Scan for the cell matching the given text and deliver its [X, Y] coordinate at center. 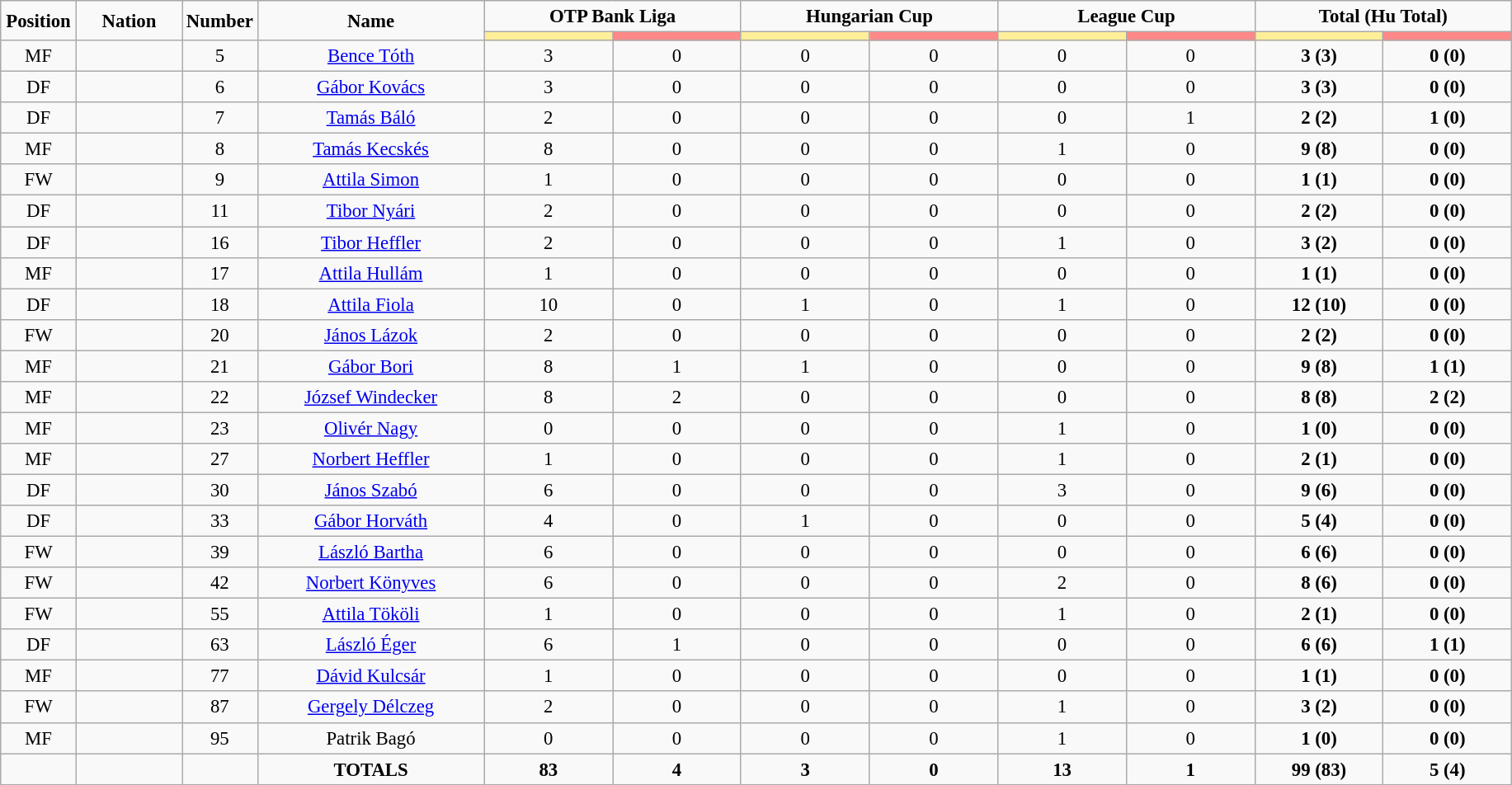
16 [220, 242]
10 [549, 304]
Tibor Nyári [371, 211]
95 [220, 738]
12 (10) [1319, 304]
TOTALS [371, 769]
Patrik Bagó [371, 738]
Number [220, 21]
Dávid Kulcsár [371, 676]
63 [220, 645]
7 [220, 118]
33 [220, 521]
Gábor Horváth [371, 521]
Name [371, 21]
Attila Hullám [371, 273]
Tibor Heffler [371, 242]
5 [220, 56]
OTP Bank Liga [612, 16]
20 [220, 335]
27 [220, 459]
55 [220, 614]
8 (6) [1319, 583]
Bence Tóth [371, 56]
Norbert Heffler [371, 459]
Total (Hu Total) [1383, 16]
9 (6) [1319, 490]
József Windecker [371, 397]
Attila Tököli [371, 614]
8 (8) [1319, 397]
13 [1062, 769]
Nation [129, 21]
83 [549, 769]
László Bartha [371, 552]
22 [220, 397]
11 [220, 211]
9 [220, 181]
30 [220, 490]
Olivér Nagy [371, 428]
23 [220, 428]
17 [220, 273]
Attila Simon [371, 181]
39 [220, 552]
Gergely Délczeg [371, 707]
Position [39, 21]
League Cup [1127, 16]
Tamás Kecskés [371, 149]
János Lázok [371, 335]
László Éger [371, 645]
Gábor Bori [371, 366]
Hungarian Cup [869, 16]
99 (83) [1319, 769]
Norbert Könyves [371, 583]
42 [220, 583]
Attila Fiola [371, 304]
87 [220, 707]
János Szabó [371, 490]
18 [220, 304]
Tamás Báló [371, 118]
77 [220, 676]
21 [220, 366]
Gábor Kovács [371, 87]
